Find where the given text appears and provide that cell's center as [x, y] coordinate. 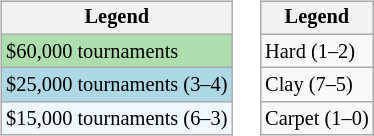
$25,000 tournaments (3–4) [116, 85]
$60,000 tournaments [116, 51]
Carpet (1–0) [316, 119]
$15,000 tournaments (6–3) [116, 119]
Hard (1–2) [316, 51]
Clay (7–5) [316, 85]
